Extract the (x, y) coordinate from the center of the cell holding the provided text.  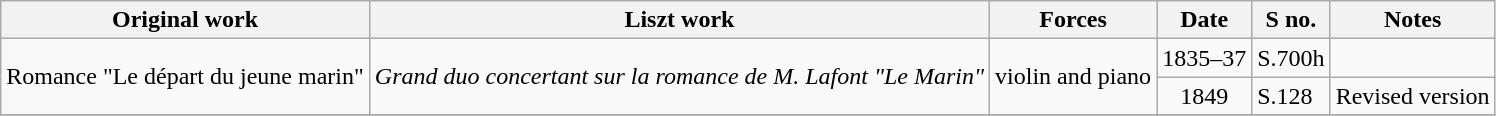
S.128 (1291, 96)
S no. (1291, 20)
1849 (1204, 96)
Grand duo concertant sur la romance de M. Lafont "Le Marin" (679, 77)
S.700h (1291, 58)
Notes (1412, 20)
1835–37 (1204, 58)
violin and piano (1074, 77)
Forces (1074, 20)
Romance "Le départ du jeune marin" (186, 77)
Liszt work (679, 20)
Original work (186, 20)
Revised version (1412, 96)
Date (1204, 20)
